Scan for the cell matching the given text and deliver its (X, Y) coordinate at center. 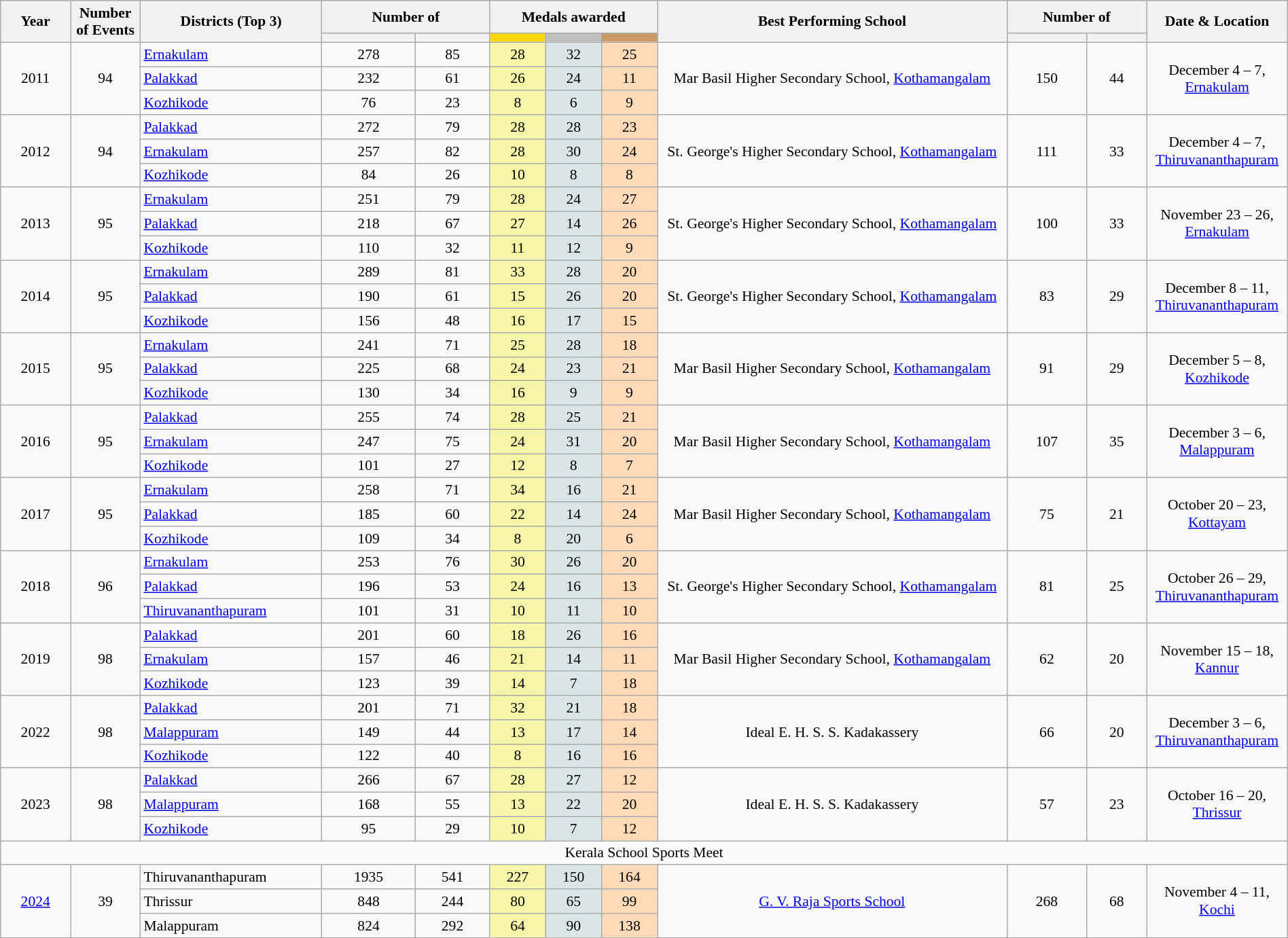
109 (368, 539)
225 (368, 369)
64 (518, 926)
October 16 – 20, Thrissur (1217, 804)
2022 (35, 732)
258 (368, 490)
2018 (35, 587)
268 (1047, 902)
Date & Location (1217, 22)
2011 (35, 79)
62 (1047, 659)
251 (368, 200)
100 (1047, 224)
46 (452, 660)
2019 (35, 659)
257 (368, 151)
107 (1047, 441)
111 (1047, 151)
October 20 – 23, Kottayam (1217, 515)
2012 (35, 151)
October 26 – 29, Thiruvananthapuram (1217, 587)
164 (629, 878)
241 (368, 345)
1935 (368, 878)
244 (452, 901)
Best Performing School (832, 22)
123 (368, 684)
48 (452, 321)
232 (368, 79)
53 (452, 587)
90 (573, 926)
91 (1047, 369)
Districts (Top 3) (231, 22)
December 4 – 7, Thiruvananthapuram (1217, 151)
Medals awarded (573, 17)
Kerala School Sports Meet (644, 853)
66 (1047, 732)
December 3 – 6, Malappuram (1217, 441)
November 15 – 18, Kannur (1217, 659)
848 (368, 901)
2017 (35, 515)
57 (1047, 804)
82 (452, 151)
185 (368, 514)
190 (368, 297)
122 (368, 756)
96 (106, 587)
168 (368, 805)
85 (452, 54)
40 (452, 756)
138 (629, 926)
99 (629, 901)
November 23 – 26, Ernakulam (1217, 224)
80 (518, 901)
253 (368, 562)
G. V. Raja Sports School (832, 902)
Thrissur (231, 901)
December 4 – 7, Ernakulam (1217, 79)
278 (368, 54)
Year (35, 22)
83 (1047, 296)
541 (452, 878)
218 (368, 224)
November 4 – 11, Kochi (1217, 902)
35 (1117, 441)
292 (452, 926)
74 (452, 418)
2023 (35, 804)
824 (368, 926)
227 (518, 878)
55 (452, 805)
84 (368, 175)
247 (368, 441)
149 (368, 732)
December 5 – 8, Kozhikode (1217, 369)
Number of Events (106, 22)
110 (368, 248)
266 (368, 780)
272 (368, 127)
255 (368, 418)
2013 (35, 224)
196 (368, 587)
2015 (35, 369)
289 (368, 272)
December 3 – 6, Thiruvananthapuram (1217, 732)
December 8 – 11, Thiruvananthapuram (1217, 296)
157 (368, 660)
2014 (35, 296)
2016 (35, 441)
65 (573, 901)
2024 (35, 902)
130 (368, 393)
156 (368, 321)
